Scan for the cell matching the given text and deliver its [x, y] coordinate at center. 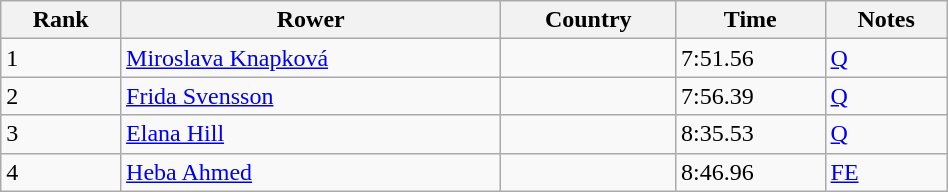
Heba Ahmed [311, 172]
7:56.39 [751, 96]
Country [588, 20]
8:46.96 [751, 172]
FE [886, 172]
Miroslava Knapková [311, 58]
8:35.53 [751, 134]
Time [751, 20]
Notes [886, 20]
4 [61, 172]
Frida Svensson [311, 96]
1 [61, 58]
Elana Hill [311, 134]
Rower [311, 20]
7:51.56 [751, 58]
3 [61, 134]
2 [61, 96]
Rank [61, 20]
